Find where the given text appears and provide that cell's center as [X, Y] coordinate. 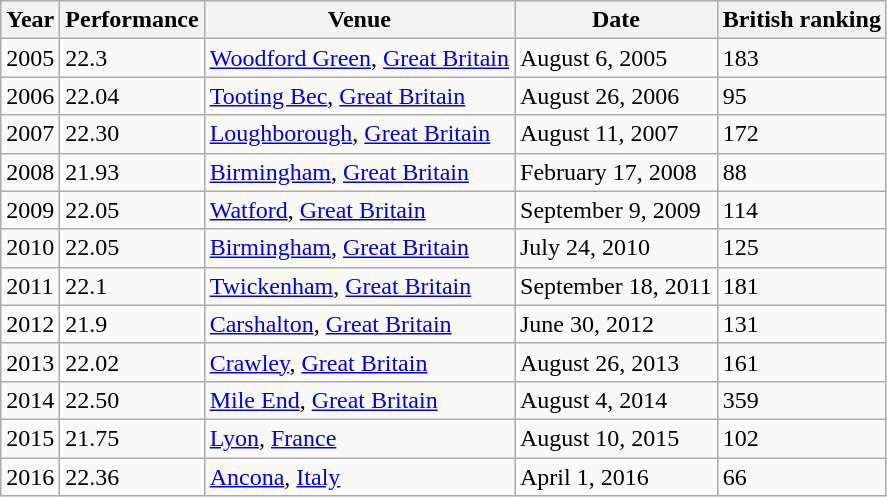
21.93 [132, 172]
21.75 [132, 438]
Year [30, 20]
August 4, 2014 [616, 400]
September 9, 2009 [616, 210]
August 10, 2015 [616, 438]
February 17, 2008 [616, 172]
2007 [30, 134]
British ranking [802, 20]
114 [802, 210]
2006 [30, 96]
September 18, 2011 [616, 286]
August 11, 2007 [616, 134]
June 30, 2012 [616, 324]
Venue [359, 20]
August 6, 2005 [616, 58]
Performance [132, 20]
Lyon, France [359, 438]
66 [802, 477]
2005 [30, 58]
2013 [30, 362]
131 [802, 324]
22.36 [132, 477]
22.02 [132, 362]
August 26, 2013 [616, 362]
2009 [30, 210]
172 [802, 134]
2014 [30, 400]
183 [802, 58]
161 [802, 362]
Crawley, Great Britain [359, 362]
22.50 [132, 400]
359 [802, 400]
2012 [30, 324]
88 [802, 172]
2008 [30, 172]
Carshalton, Great Britain [359, 324]
95 [802, 96]
2011 [30, 286]
Date [616, 20]
Ancona, Italy [359, 477]
22.3 [132, 58]
125 [802, 248]
2016 [30, 477]
Twickenham, Great Britain [359, 286]
22.30 [132, 134]
102 [802, 438]
April 1, 2016 [616, 477]
181 [802, 286]
2015 [30, 438]
Mile End, Great Britain [359, 400]
21.9 [132, 324]
22.1 [132, 286]
July 24, 2010 [616, 248]
Woodford Green, Great Britain [359, 58]
Tooting Bec, Great Britain [359, 96]
22.04 [132, 96]
Watford, Great Britain [359, 210]
2010 [30, 248]
Loughborough, Great Britain [359, 134]
August 26, 2006 [616, 96]
